Extract the (X, Y) coordinate from the center of the cell holding the provided text.  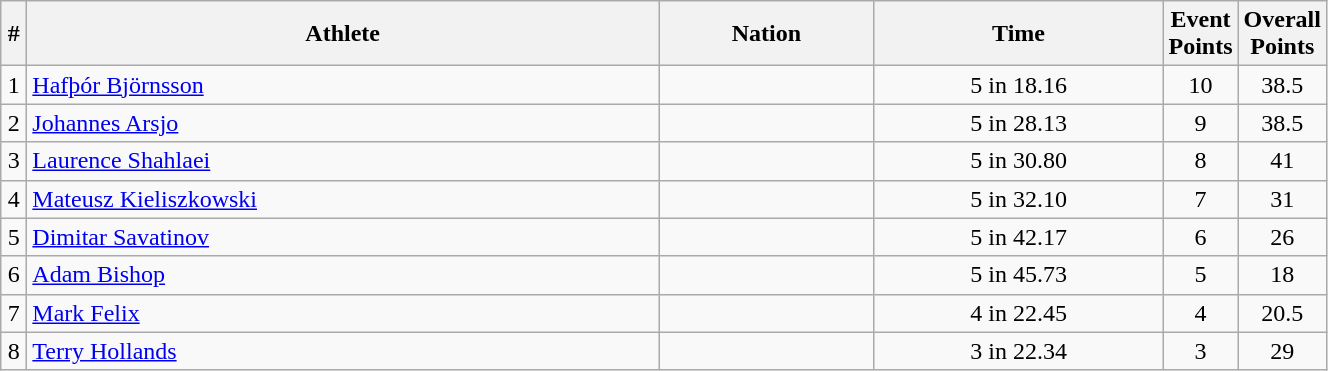
1 (14, 85)
20.5 (1282, 313)
Dimitar Savatinov (343, 237)
4 in 22.45 (1018, 313)
18 (1282, 275)
5 in 42.17 (1018, 237)
5 in 45.73 (1018, 275)
Hafþór Björnsson (343, 85)
Time (1018, 34)
Adam Bishop (343, 275)
Event Points (1200, 34)
Overall Points (1282, 34)
2 (14, 123)
# (14, 34)
Mark Felix (343, 313)
5 in 18.16 (1018, 85)
5 in 28.13 (1018, 123)
5 in 32.10 (1018, 199)
Laurence Shahlaei (343, 161)
Mateusz Kieliszkowski (343, 199)
Athlete (343, 34)
Terry Hollands (343, 351)
5 in 30.80 (1018, 161)
Nation (767, 34)
29 (1282, 351)
41 (1282, 161)
10 (1200, 85)
Johannes Arsjo (343, 123)
9 (1200, 123)
31 (1282, 199)
3 in 22.34 (1018, 351)
26 (1282, 237)
